Capture the cell that displays the provided text and extract its (x, y) central coordinate. 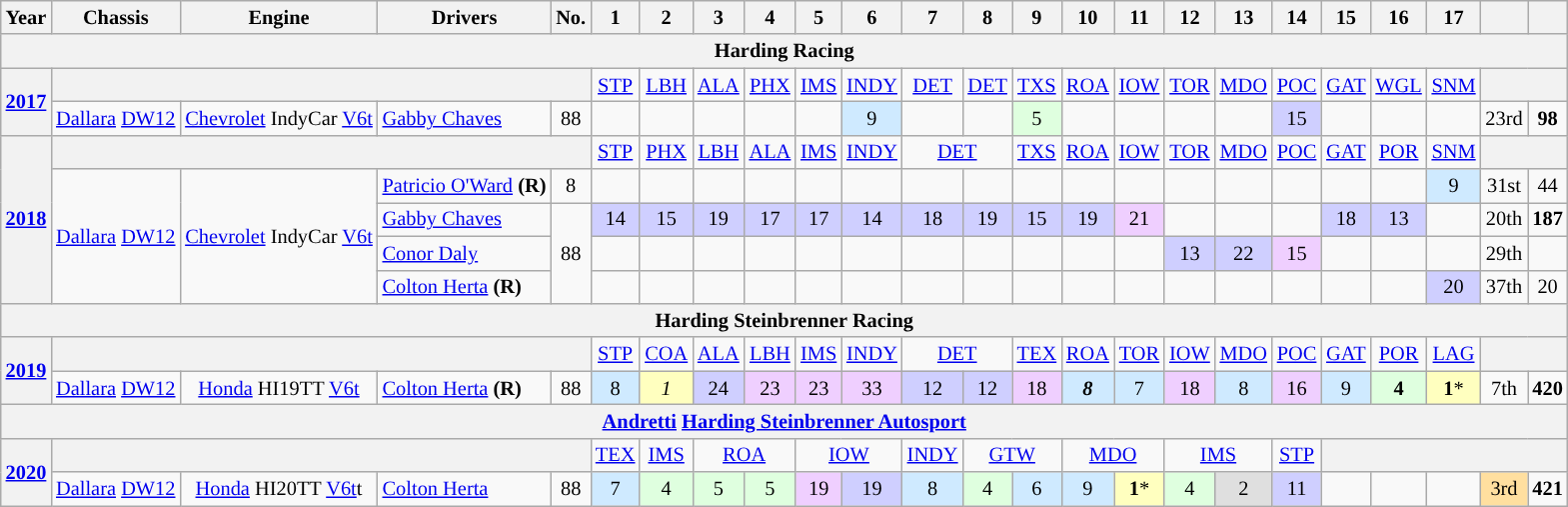
98 (1547, 118)
Chassis (116, 17)
GTW (1011, 455)
Harding Steinbrenner Racing (784, 320)
31st (1503, 186)
3 (719, 17)
29th (1503, 253)
2020 (26, 472)
22 (1243, 253)
Year (26, 17)
Engine (278, 17)
Harding Racing (784, 51)
LAG (1454, 354)
Honda HI20TT V6tt (278, 489)
Patricio O'Ward (R) (465, 186)
No. (571, 17)
10 (1087, 17)
37th (1503, 287)
44 (1547, 186)
COA (666, 354)
3rd (1503, 489)
23rd (1503, 118)
WGL (1399, 85)
21 (1139, 219)
33 (871, 388)
24 (719, 388)
2018 (26, 219)
2019 (26, 370)
Honda HI19TT V6t (278, 388)
Drivers (465, 17)
2017 (26, 102)
Andretti Harding Steinbrenner Autosport (784, 421)
Conor Daly (465, 253)
421 (1547, 489)
7th (1503, 388)
420 (1547, 388)
20th (1503, 219)
Colton Herta (465, 489)
187 (1547, 219)
